For the text-containing cell, return its midpoint in [x, y] coordinate format. 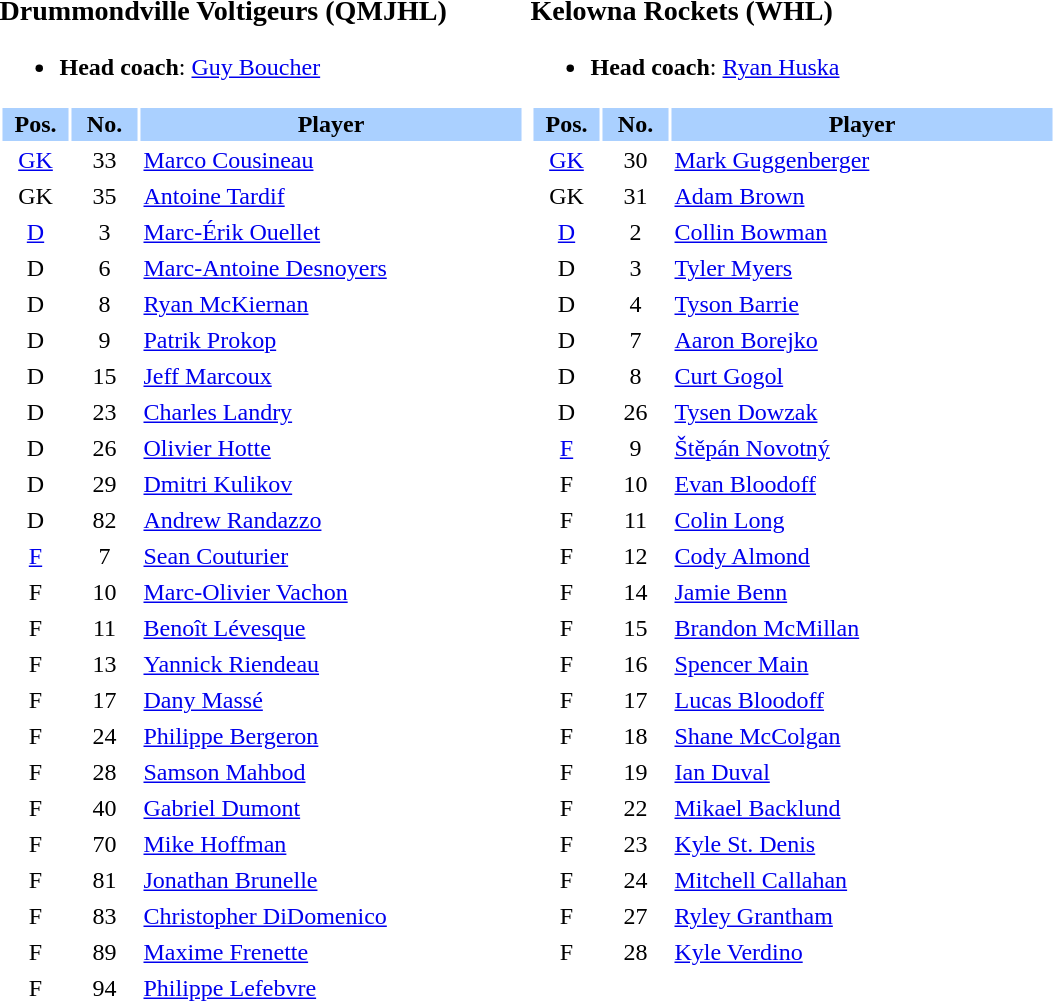
Benoît Lévesque [330, 630]
Dany Massé [330, 702]
Gabriel Dumont [330, 810]
Jonathan Brunelle [330, 882]
19 [635, 774]
Maxime Frenette [330, 954]
40 [105, 810]
Adam Brown [862, 198]
Mikael Backlund [862, 810]
Jamie Benn [862, 594]
27 [635, 918]
Tysen Dowzak [862, 414]
Tyler Myers [862, 270]
Jeff Marcoux [330, 378]
Spencer Main [862, 666]
Marc-Antoine Desnoyers [330, 270]
Lucas Bloodoff [862, 702]
Christopher DiDomenico [330, 918]
70 [105, 846]
Curt Gogol [862, 378]
31 [635, 198]
Dmitri Kulikov [330, 486]
30 [635, 162]
Yannick Riendeau [330, 666]
35 [105, 198]
Kyle Verdino [862, 954]
Mike Hoffman [330, 846]
22 [635, 810]
Ryley Grantham [862, 918]
Charles Landry [330, 414]
Andrew Randazzo [330, 522]
Ryan McKiernan [330, 306]
Mitchell Callahan [862, 882]
Cody Almond [862, 558]
13 [105, 666]
89 [105, 954]
Štěpán Novotný [862, 450]
Tyson Barrie [862, 306]
Philippe Bergeron [330, 738]
Samson Mahbod [330, 774]
4 [635, 306]
Marc-Olivier Vachon [330, 594]
12 [635, 558]
Patrik Prokop [330, 342]
33 [105, 162]
Kyle St. Denis [862, 846]
Ian Duval [862, 774]
2 [635, 234]
Evan Bloodoff [862, 486]
83 [105, 918]
82 [105, 522]
Olivier Hotte [330, 450]
Mark Guggenberger [862, 162]
Sean Couturier [330, 558]
18 [635, 738]
Brandon McMillan [862, 630]
29 [105, 486]
Colin Long [862, 522]
Shane McColgan [862, 738]
16 [635, 666]
Marc-Érik Ouellet [330, 234]
Antoine Tardif [330, 198]
81 [105, 882]
14 [635, 594]
Aaron Borejko [862, 342]
Marco Cousineau [330, 162]
6 [105, 270]
Collin Bowman [862, 234]
